Extract the [X, Y] coordinate from the center of the cell holding the provided text.  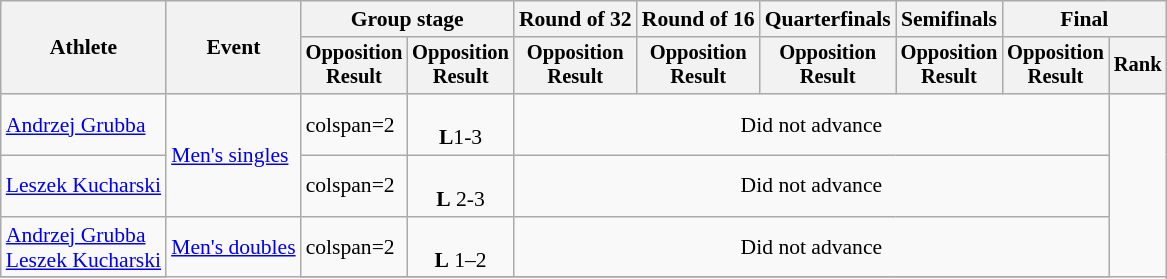
L 1–2 [460, 248]
Group stage [408, 19]
L1-3 [460, 124]
Semifinals [950, 19]
Round of 32 [576, 19]
Event [234, 48]
Rank [1138, 66]
Andrzej GrubbaLeszek Kucharski [84, 248]
Final [1084, 19]
Round of 16 [698, 19]
Athlete [84, 48]
L 2-3 [460, 186]
Andrzej Grubba [84, 124]
Men's singles [234, 155]
Men's doubles [234, 248]
Leszek Kucharski [84, 186]
Quarterfinals [828, 19]
